Scan for the cell matching the given text and deliver its (X, Y) coordinate at center. 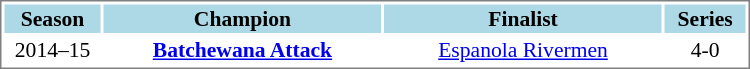
Finalist (523, 18)
Series (706, 18)
Season (52, 18)
Champion (243, 18)
Batchewana Attack (243, 50)
4-0 (706, 50)
Espanola Rivermen (523, 50)
2014–15 (52, 50)
